For the text-containing cell, return its midpoint in [x, y] coordinate format. 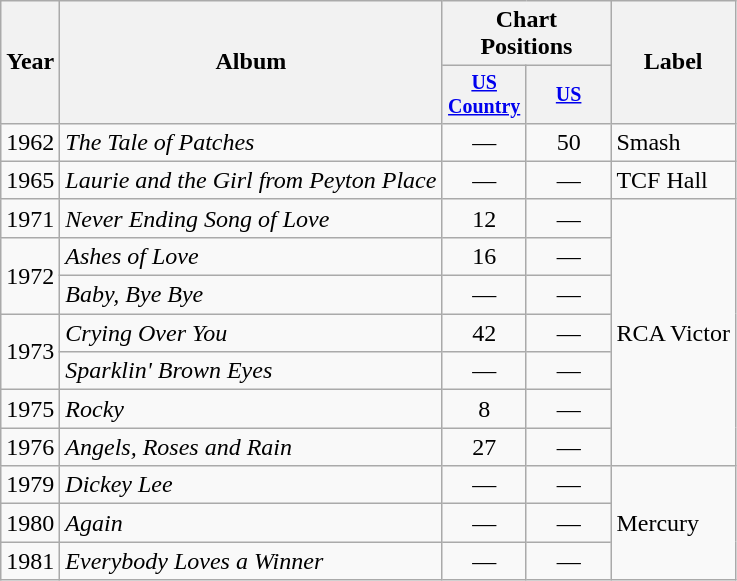
Year [30, 62]
8 [484, 409]
Label [674, 62]
Smash [674, 142]
1981 [30, 561]
1975 [30, 409]
Ashes of Love [251, 256]
50 [568, 142]
The Tale of Patches [251, 142]
Everybody Loves a Winner [251, 561]
16 [484, 256]
1972 [30, 275]
1980 [30, 523]
Album [251, 62]
1971 [30, 218]
42 [484, 333]
TCF Hall [674, 180]
Laurie and the Girl from Peyton Place [251, 180]
1979 [30, 485]
US Country [484, 94]
Never Ending Song of Love [251, 218]
1976 [30, 447]
Again [251, 523]
Sparklin' Brown Eyes [251, 371]
1965 [30, 180]
Rocky [251, 409]
27 [484, 447]
Baby, Bye Bye [251, 295]
1962 [30, 142]
Chart Positions [526, 34]
12 [484, 218]
Dickey Lee [251, 485]
US [568, 94]
Crying Over You [251, 333]
Mercury [674, 523]
Angels, Roses and Rain [251, 447]
RCA Victor [674, 332]
1973 [30, 352]
